Return the (X, Y) coordinate for the center point of the cell that contains the specified text.  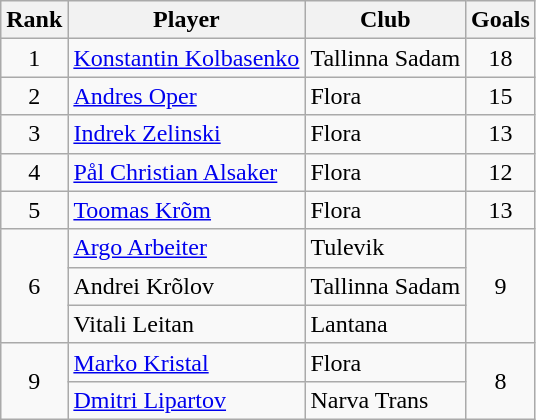
Club (386, 20)
Goals (501, 20)
Player (186, 20)
15 (501, 96)
Marko Kristal (186, 362)
Narva Trans (386, 400)
Andres Oper (186, 96)
Lantana (386, 324)
5 (34, 210)
8 (501, 381)
Andrei Krõlov (186, 286)
Indrek Zelinski (186, 134)
12 (501, 172)
Konstantin Kolbasenko (186, 58)
6 (34, 286)
1 (34, 58)
Rank (34, 20)
Toomas Krõm (186, 210)
4 (34, 172)
2 (34, 96)
18 (501, 58)
Argo Arbeiter (186, 248)
Pål Christian Alsaker (186, 172)
Vitali Leitan (186, 324)
3 (34, 134)
Dmitri Lipartov (186, 400)
Tulevik (386, 248)
